Locate the cell with the specified text and output its [x, y] center coordinate. 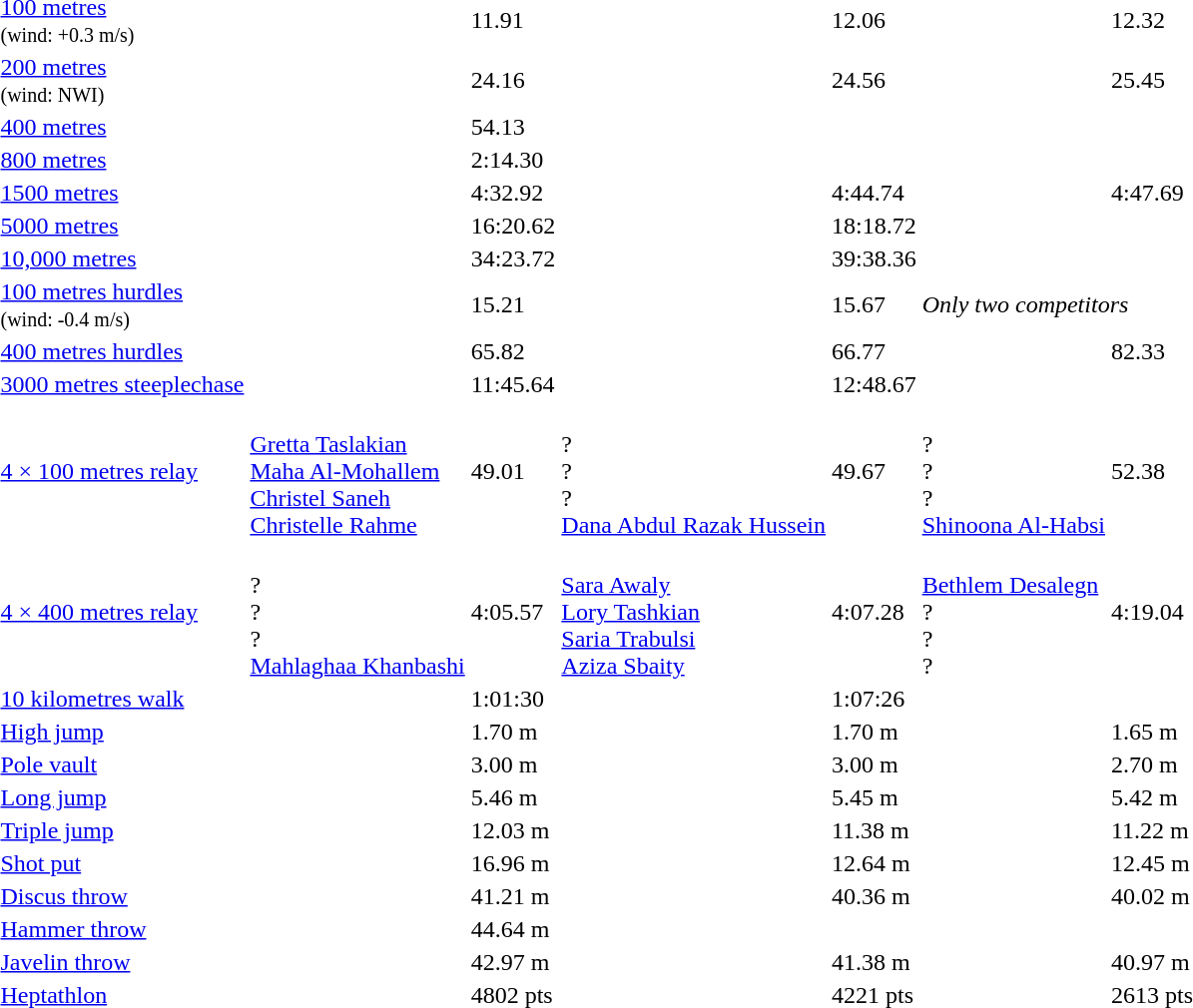
39:38.36 [874, 258]
12.03 m [513, 830]
16:20.62 [513, 226]
54.13 [513, 127]
34:23.72 [513, 258]
15.67 [874, 305]
12:48.67 [874, 384]
4:05.57 [513, 612]
16.96 m [513, 863]
4:32.92 [513, 193]
5.46 m [513, 797]
40.36 m [874, 896]
12.64 m [874, 863]
1:01:30 [513, 699]
66.77 [874, 351]
1:07:26 [874, 699]
41.38 m [874, 962]
5.45 m [874, 797]
Sara AwalyLory TashkianSaria TrabulsiAziza Sbaity [694, 612]
4:44.74 [874, 193]
65.82 [513, 351]
11.38 m [874, 830]
11:45.64 [513, 384]
2:14.30 [513, 160]
Bethlem Desalegn??? [1013, 612]
???Mahlaghaa Khanbashi [357, 612]
49.01 [513, 471]
Gretta TaslakianMaha Al-MohallemChristel SanehChristelle Rahme [357, 471]
4:07.28 [874, 612]
24.56 [874, 80]
???Shinoona Al-Habsi [1013, 471]
44.64 m [513, 929]
???Dana Abdul Razak Hussein [694, 471]
18:18.72 [874, 226]
24.16 [513, 80]
41.21 m [513, 896]
49.67 [874, 471]
42.97 m [513, 962]
15.21 [513, 305]
